Identify which cell holds the provided text, then report its [X, Y] central coordinate. 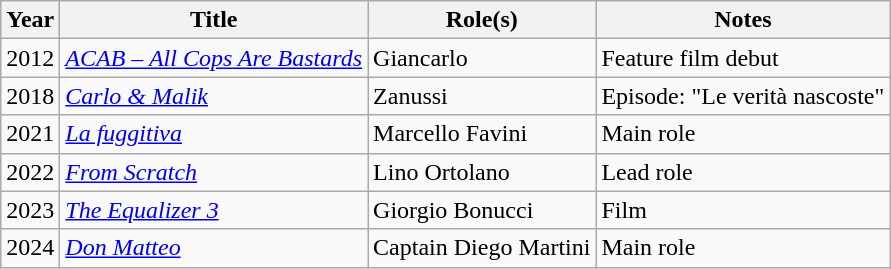
Film [743, 210]
From Scratch [214, 172]
Role(s) [482, 20]
Captain Diego Martini [482, 248]
Title [214, 20]
Feature film debut [743, 58]
ACAB – All Cops Are Bastards [214, 58]
Don Matteo [214, 248]
La fuggitiva [214, 134]
Marcello Favini [482, 134]
The Equalizer 3 [214, 210]
2021 [30, 134]
Episode: "Le verità nascoste" [743, 96]
2024 [30, 248]
Notes [743, 20]
Lead role [743, 172]
Zanussi [482, 96]
Lino Ortolano [482, 172]
Year [30, 20]
2012 [30, 58]
Giorgio Bonucci [482, 210]
2023 [30, 210]
Carlo & Malik [214, 96]
2018 [30, 96]
2022 [30, 172]
Giancarlo [482, 58]
